For the text-containing cell, return its midpoint in (X, Y) coordinate format. 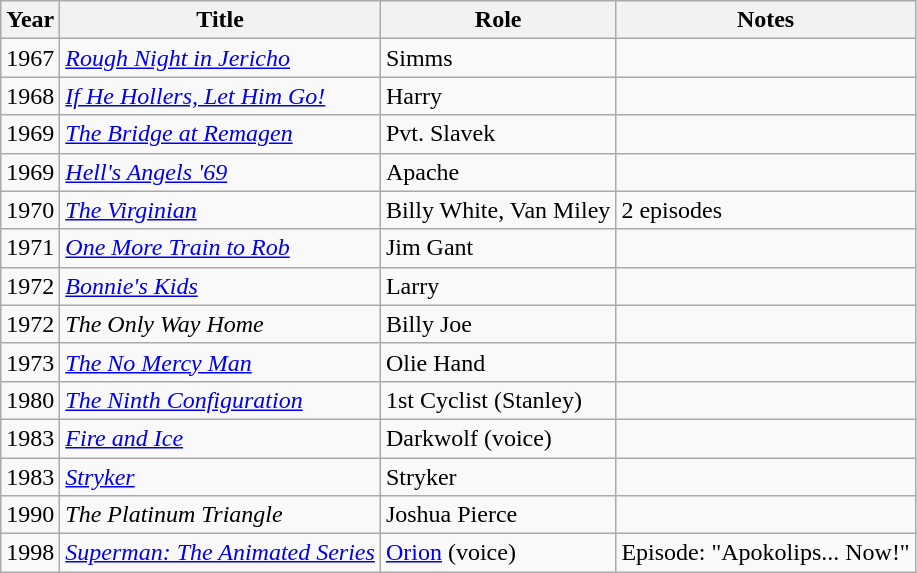
Year (30, 20)
The No Mercy Man (220, 362)
If He Hollers, Let Him Go! (220, 96)
Title (220, 20)
Billy White, Van Miley (498, 210)
Superman: The Animated Series (220, 553)
The Platinum Triangle (220, 515)
Joshua Pierce (498, 515)
1970 (30, 210)
The Bridge at Remagen (220, 134)
Simms (498, 58)
1980 (30, 400)
Darkwolf (voice) (498, 438)
1973 (30, 362)
One More Train to Rob (220, 248)
2 episodes (766, 210)
Hell's Angels '69 (220, 172)
Episode: "Apokolips... Now!" (766, 553)
1968 (30, 96)
1st Cyclist (Stanley) (498, 400)
1971 (30, 248)
1967 (30, 58)
The Only Way Home (220, 324)
Pvt. Slavek (498, 134)
Jim Gant (498, 248)
Orion (voice) (498, 553)
Larry (498, 286)
Role (498, 20)
Notes (766, 20)
1990 (30, 515)
Billy Joe (498, 324)
1998 (30, 553)
Olie Hand (498, 362)
Rough Night in Jericho (220, 58)
The Virginian (220, 210)
The Ninth Configuration (220, 400)
Harry (498, 96)
Bonnie's Kids (220, 286)
Apache (498, 172)
Fire and Ice (220, 438)
